Determine the [x, y] coordinate at the center of the cell enclosing the given text.  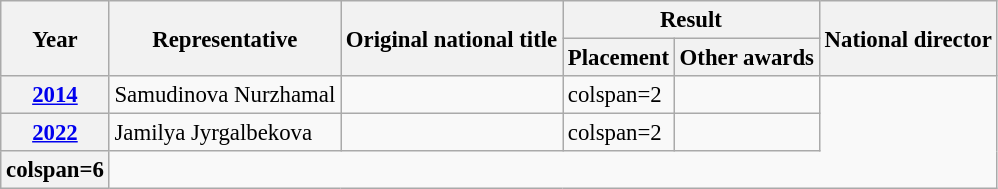
2022 [55, 133]
National director [908, 38]
2014 [55, 95]
Jamilya Jyrgalbekova [224, 133]
Result [692, 20]
colspan=6 [55, 170]
Original national title [452, 38]
Year [55, 38]
Other awards [746, 58]
Placement [619, 58]
Samudinova Nurzhamal [224, 95]
Representative [224, 38]
